Return (X, Y) of the center of cell containing provided text 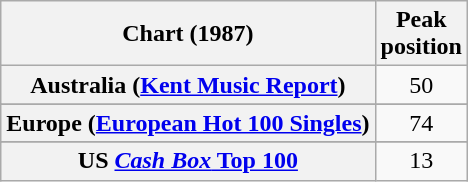
13 (421, 161)
US Cash Box Top 100 (188, 161)
Europe (European Hot 100 Singles) (188, 123)
50 (421, 85)
Chart (1987) (188, 34)
Australia (Kent Music Report) (188, 85)
74 (421, 123)
Peakposition (421, 34)
